Provide the [x, y] coordinate of the cell's center where the given text is located.  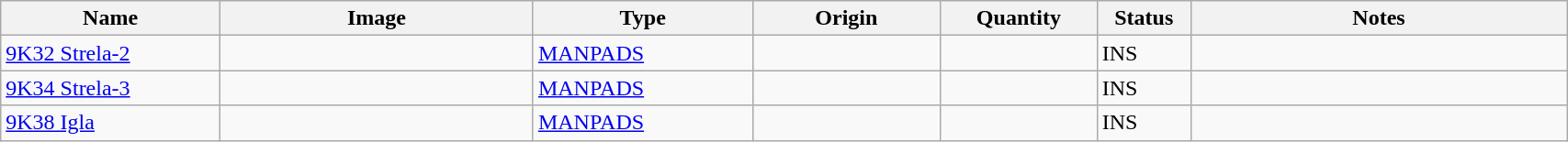
Name [110, 18]
Status [1144, 18]
Quantity [1019, 18]
9K34 Strela-3 [110, 88]
Notes [1378, 18]
9K32 Strela-2 [110, 53]
Type [643, 18]
Image [377, 18]
9K38 Igla [110, 123]
Origin [847, 18]
